Pinpoint the cell where the given text exists, returning its [x, y] midpoint coordinate. 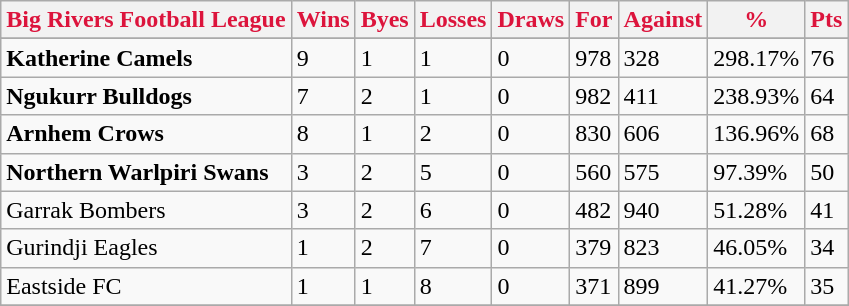
97.39% [756, 172]
Gurindji Eagles [146, 248]
Ngukurr Bulldogs [146, 96]
Losses [453, 20]
899 [663, 286]
940 [663, 210]
411 [663, 96]
41.27% [756, 286]
% [756, 20]
Arnhem Crows [146, 134]
5 [453, 172]
50 [826, 172]
Eastside FC [146, 286]
482 [594, 210]
Pts [826, 20]
51.28% [756, 210]
823 [663, 248]
35 [826, 286]
Against [663, 20]
328 [663, 58]
Northern Warlpiri Swans [146, 172]
978 [594, 58]
41 [826, 210]
76 [826, 58]
9 [323, 58]
Garrak Bombers [146, 210]
68 [826, 134]
136.96% [756, 134]
6 [453, 210]
Byes [384, 20]
238.93% [756, 96]
Draws [531, 20]
Katherine Camels [146, 58]
34 [826, 248]
371 [594, 286]
830 [594, 134]
379 [594, 248]
560 [594, 172]
Big Rivers Football League [146, 20]
982 [594, 96]
46.05% [756, 248]
For [594, 20]
64 [826, 96]
575 [663, 172]
606 [663, 134]
298.17% [756, 58]
Wins [323, 20]
